Extract the (X, Y) coordinate from the center of the cell holding the provided text.  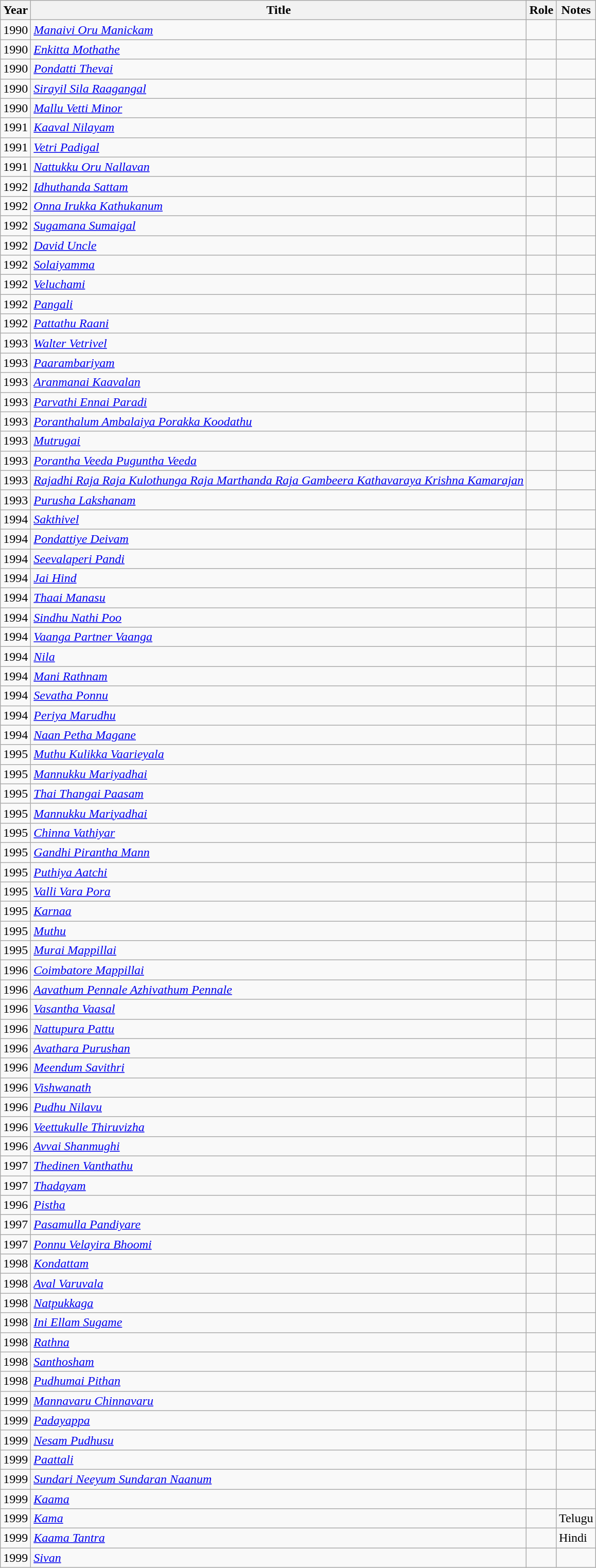
Role (541, 10)
Avvai Shanmughi (279, 1146)
Santhosham (279, 1362)
Pudhu Nilavu (279, 1107)
Kondattam (279, 1264)
Enkitta Mothathe (279, 49)
Poranthalum Ambalaiya Porakka Koodathu (279, 421)
Kama (279, 1519)
Pangali (279, 304)
Vetri Padigal (279, 147)
Sirayil Sila Raagangal (279, 89)
Avathara Purushan (279, 1048)
Nattupura Pattu (279, 1029)
Mutrugai (279, 441)
Pondattiye Deivam (279, 539)
Veluchami (279, 285)
Padayappa (279, 1420)
Year (15, 10)
Idhuthanda Sattam (279, 186)
Aavathum Pennale Azhivathum Pennale (279, 990)
Sevatha Ponnu (279, 696)
Kaaval Nilayam (279, 128)
Pistha (279, 1205)
Nesam Pudhusu (279, 1440)
Aval Varuvala (279, 1283)
Sugamana Sumaigal (279, 225)
Onna Irukka Kathukanum (279, 206)
Karnaa (279, 911)
Sindhu Nathi Poo (279, 618)
Gandhi Pirantha Mann (279, 852)
Telugu (576, 1519)
Seevalaperi Pandi (279, 558)
Pasamulla Pandiyare (279, 1225)
Solaiyamma (279, 265)
Kaama Tantra (279, 1538)
Nattukku Oru Nallavan (279, 167)
Thai Thangai Paasam (279, 794)
Parvathi Ennai Paradi (279, 402)
Thadayam (279, 1185)
Meendum Savithri (279, 1068)
Kaama (279, 1499)
Natpukkaga (279, 1303)
Muthu Kulikka Vaarieyala (279, 754)
Coimbatore Mappillai (279, 970)
Manaivi Oru Manickam (279, 30)
Ponnu Velayira Bhoomi (279, 1244)
Vaanga Partner Vaanga (279, 637)
Vasantha Vaasal (279, 1009)
Rajadhi Raja Raja Kulothunga Raja Marthanda Raja Gambeera Kathavaraya Krishna Kamarajan (279, 480)
Title (279, 10)
Sundari Neeyum Sundaran Naanum (279, 1479)
Pondatti Thevai (279, 69)
Muthu (279, 931)
Pattathu Raani (279, 324)
Nila (279, 657)
Veettukulle Thiruvizha (279, 1126)
Hindi (576, 1538)
Sivan (279, 1558)
Vishwanath (279, 1087)
Porantha Veeda Puguntha Veeda (279, 461)
Murai Mappillai (279, 950)
Walter Vetrivel (279, 343)
Periya Marudhu (279, 715)
Aranmanai Kaavalan (279, 382)
David Uncle (279, 245)
Puthiya Aatchi (279, 872)
Chinna Vathiyar (279, 833)
Jai Hind (279, 578)
Mani Rathnam (279, 676)
Mannavaru Chinnavaru (279, 1401)
Naan Petha Magane (279, 735)
Thaai Manasu (279, 598)
Notes (576, 10)
Rathna (279, 1342)
Ini Ellam Sugame (279, 1323)
Purusha Lakshanam (279, 500)
Pudhumai Pithan (279, 1381)
Sakthivel (279, 519)
Mallu Vetti Minor (279, 108)
Paattali (279, 1459)
Valli Vara Pora (279, 892)
Paarambariyam (279, 363)
Thedinen Vanthathu (279, 1166)
